Return the (X, Y) coordinate for the center point of the cell that contains the specified text.  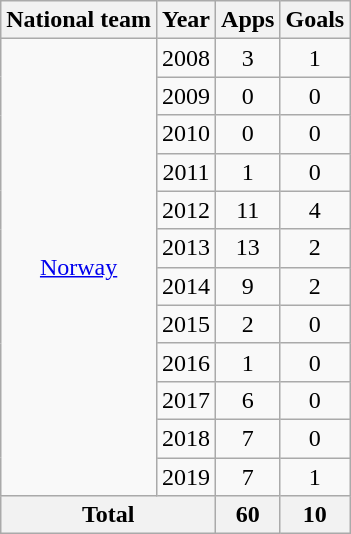
11 (248, 210)
Total (108, 515)
2017 (186, 400)
4 (315, 210)
2011 (186, 172)
6 (248, 400)
2018 (186, 438)
Norway (79, 268)
Apps (248, 20)
2008 (186, 58)
2016 (186, 362)
60 (248, 515)
2010 (186, 134)
2014 (186, 286)
13 (248, 248)
2009 (186, 96)
2012 (186, 210)
2013 (186, 248)
2015 (186, 324)
2019 (186, 477)
Goals (315, 20)
3 (248, 58)
National team (79, 20)
9 (248, 286)
10 (315, 515)
Year (186, 20)
